Pinpoint the cell where the given text exists, returning its (X, Y) midpoint coordinate. 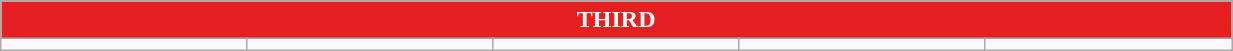
THIRD (616, 20)
